Find where the given text appears and provide that cell's center as (x, y) coordinate. 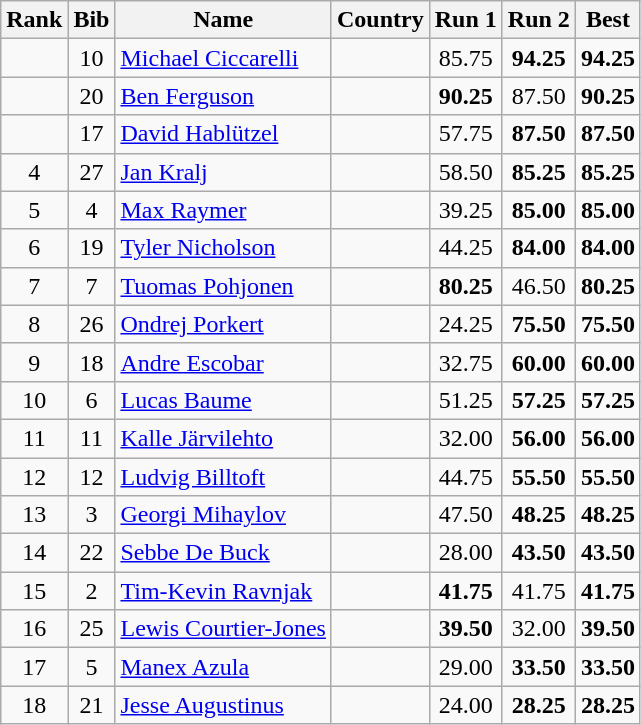
3 (92, 515)
27 (92, 172)
21 (92, 705)
28.00 (466, 553)
Andre Escobar (224, 362)
51.25 (466, 400)
24.25 (466, 324)
Jan Kralj (224, 172)
Country (380, 20)
Bib (92, 20)
Best (608, 20)
Ben Ferguson (224, 96)
Sebbe De Buck (224, 553)
32.75 (466, 362)
47.50 (466, 515)
14 (34, 553)
Kalle Järvilehto (224, 438)
25 (92, 629)
Georgi Mihaylov (224, 515)
57.75 (466, 134)
44.75 (466, 477)
Tim-Kevin Ravnjak (224, 591)
22 (92, 553)
24.00 (466, 705)
15 (34, 591)
9 (34, 362)
Max Raymer (224, 210)
13 (34, 515)
Michael Ciccarelli (224, 58)
8 (34, 324)
Rank (34, 20)
Manex Azula (224, 667)
Lewis Courtier-Jones (224, 629)
20 (92, 96)
44.25 (466, 248)
Tyler Nicholson (224, 248)
Ondrej Porkert (224, 324)
16 (34, 629)
David Hablützel (224, 134)
Name (224, 20)
Ludvig Billtoft (224, 477)
Lucas Baume (224, 400)
39.25 (466, 210)
19 (92, 248)
Tuomas Pohjonen (224, 286)
26 (92, 324)
46.50 (538, 286)
58.50 (466, 172)
2 (92, 591)
85.75 (466, 58)
Run 1 (466, 20)
Run 2 (538, 20)
Jesse Augustinus (224, 705)
29.00 (466, 667)
